Extract the (X, Y) coordinate from the center of the cell holding the provided text.  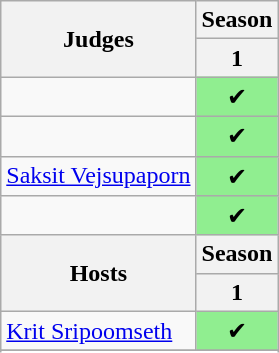
Krit Sripoomseth (98, 331)
Saksit Vejsupaporn (98, 176)
Judges (98, 39)
Hosts (98, 273)
